Search for the cell housing the specified text and yield its [X, Y] center coordinate. 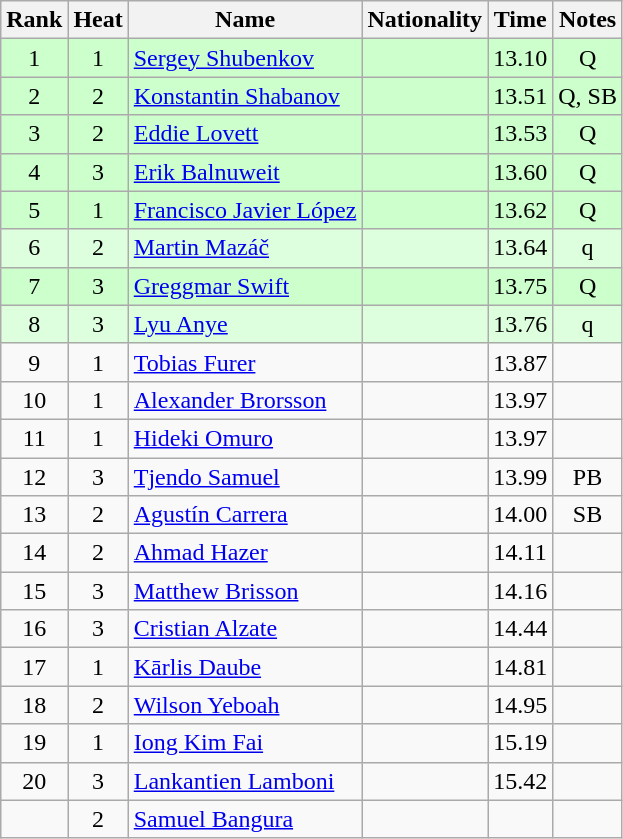
13.64 [520, 248]
4 [34, 172]
5 [34, 210]
Lyu Anye [245, 324]
14.95 [520, 705]
Erik Balnuweit [245, 172]
Nationality [425, 20]
20 [34, 781]
Q, SB [588, 96]
14.44 [520, 629]
Tobias Furer [245, 362]
Wilson Yeboah [245, 705]
13.99 [520, 477]
10 [34, 400]
Agustín Carrera [245, 515]
Francisco Javier López [245, 210]
Iong Kim Fai [245, 743]
13.53 [520, 134]
Cristian Alzate [245, 629]
15 [34, 591]
14.16 [520, 591]
Tjendo Samuel [245, 477]
12 [34, 477]
Time [520, 20]
Heat [98, 20]
Hideki Omuro [245, 438]
13.62 [520, 210]
13 [34, 515]
15.42 [520, 781]
Name [245, 20]
11 [34, 438]
14.00 [520, 515]
Sergey Shubenkov [245, 58]
15.19 [520, 743]
Eddie Lovett [245, 134]
PB [588, 477]
13.51 [520, 96]
9 [34, 362]
SB [588, 515]
Samuel Bangura [245, 819]
Ahmad Hazer [245, 553]
6 [34, 248]
16 [34, 629]
Lankantien Lamboni [245, 781]
Kārlis Daube [245, 667]
13.87 [520, 362]
Martin Mazáč [245, 248]
Notes [588, 20]
17 [34, 667]
18 [34, 705]
Alexander Brorsson [245, 400]
8 [34, 324]
Konstantin Shabanov [245, 96]
14 [34, 553]
7 [34, 286]
Greggmar Swift [245, 286]
Matthew Brisson [245, 591]
13.76 [520, 324]
13.10 [520, 58]
19 [34, 743]
13.60 [520, 172]
14.11 [520, 553]
14.81 [520, 667]
Rank [34, 20]
13.75 [520, 286]
